Find where the given text appears and provide that cell's center as (X, Y) coordinate. 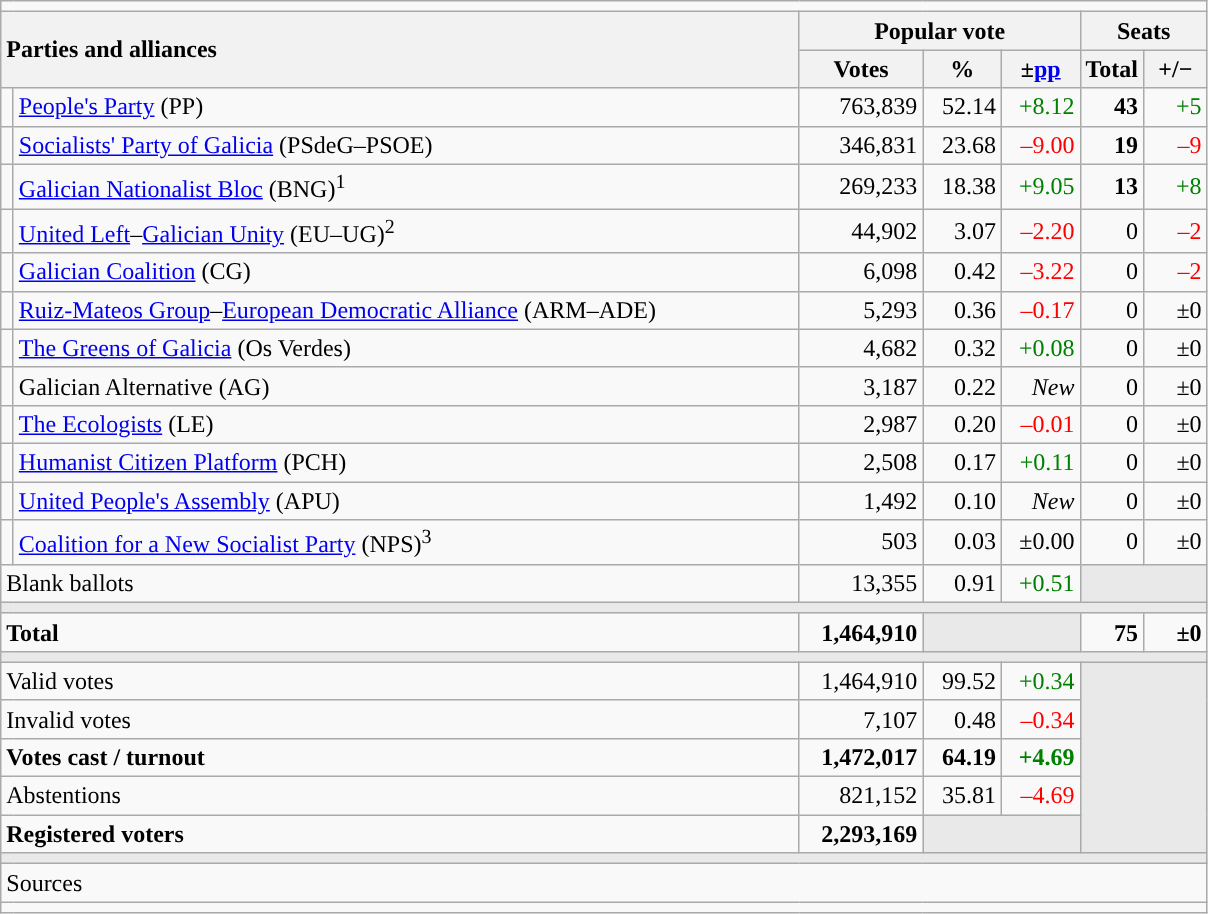
6,098 (861, 272)
±pp (1040, 69)
2,293,169 (861, 834)
13 (1112, 186)
0.17 (962, 462)
% (962, 69)
Votes cast / turnout (400, 758)
3.07 (962, 232)
+/− (1176, 69)
64.19 (962, 758)
Parties and alliances (400, 50)
Abstentions (400, 796)
Blank ballots (400, 583)
0.22 (962, 386)
18.38 (962, 186)
269,233 (861, 186)
4,682 (861, 348)
0.36 (962, 310)
Coalition for a New Socialist Party (NPS)3 (406, 542)
+0.08 (1040, 348)
13,355 (861, 583)
Invalid votes (400, 719)
–0.34 (1040, 719)
–2.20 (1040, 232)
1,472,017 (861, 758)
Humanist Citizen Platform (PCH) (406, 462)
+8.12 (1040, 107)
0.32 (962, 348)
0.03 (962, 542)
±0.00 (1040, 542)
–4.69 (1040, 796)
44,902 (861, 232)
Ruiz-Mateos Group–European Democratic Alliance (ARM–ADE) (406, 310)
+0.11 (1040, 462)
52.14 (962, 107)
+0.34 (1040, 681)
Sources (604, 883)
Galician Coalition (CG) (406, 272)
0.91 (962, 583)
1,492 (861, 501)
United People's Assembly (APU) (406, 501)
The Greens of Galicia (Os Verdes) (406, 348)
The Ecologists (LE) (406, 424)
0.48 (962, 719)
Valid votes (400, 681)
19 (1112, 145)
Galician Nationalist Bloc (BNG)1 (406, 186)
+4.69 (1040, 758)
75 (1112, 632)
503 (861, 542)
99.52 (962, 681)
+9.05 (1040, 186)
+0.51 (1040, 583)
Popular vote (940, 31)
People's Party (PP) (406, 107)
763,839 (861, 107)
Socialists' Party of Galicia (PSdeG–PSOE) (406, 145)
7,107 (861, 719)
–0.17 (1040, 310)
5,293 (861, 310)
0.20 (962, 424)
Registered voters (400, 834)
+5 (1176, 107)
–9 (1176, 145)
2,508 (861, 462)
0.10 (962, 501)
–9.00 (1040, 145)
35.81 (962, 796)
346,831 (861, 145)
Galician Alternative (AG) (406, 386)
0.42 (962, 272)
United Left–Galician Unity (EU–UG)2 (406, 232)
Votes (861, 69)
–0.01 (1040, 424)
821,152 (861, 796)
2,987 (861, 424)
43 (1112, 107)
–3.22 (1040, 272)
3,187 (861, 386)
23.68 (962, 145)
Seats (1144, 31)
+8 (1176, 186)
